Identify which cell holds the provided text, then report its (x, y) central coordinate. 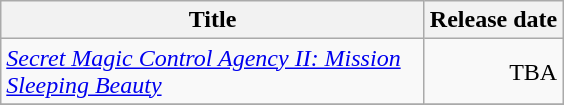
Release date (493, 20)
TBA (493, 72)
Title (213, 20)
Secret Magic Control Agency II: Mission Sleeping Beauty (213, 72)
